Provide the (x, y) coordinate of the cell's center where the given text is located.  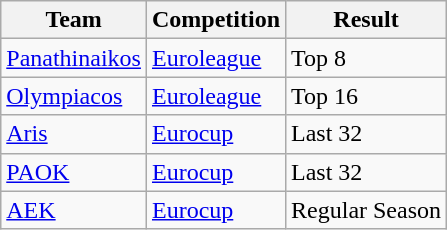
Regular Season (366, 210)
PAOK (74, 172)
Result (366, 20)
Olympiacos (74, 96)
Top 8 (366, 58)
Team (74, 20)
AEK (74, 210)
Competition (216, 20)
Aris (74, 134)
Panathinaikos (74, 58)
Top 16 (366, 96)
